Search for the cell housing the specified text and yield its (x, y) center coordinate. 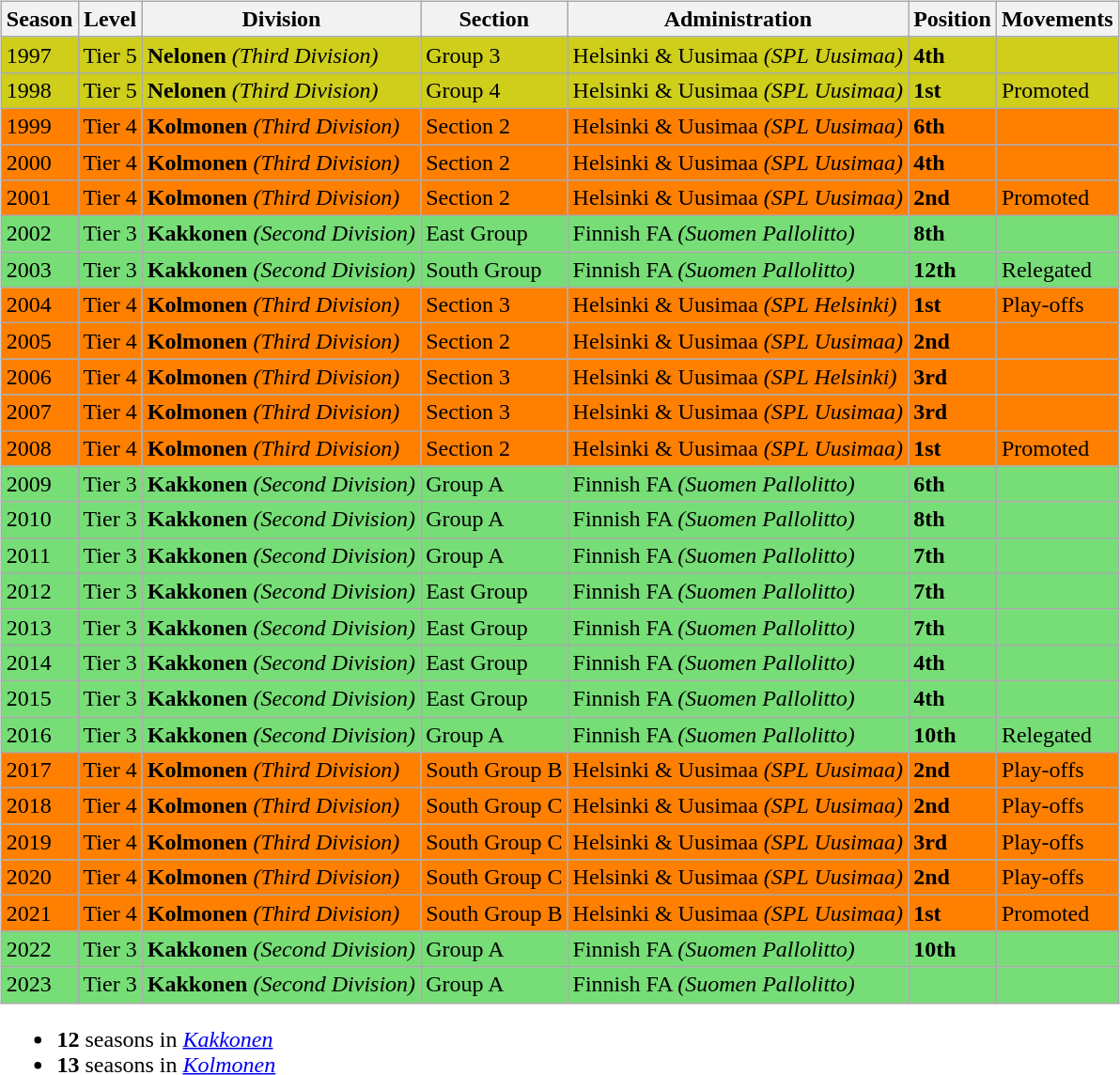
2002 (39, 234)
2004 (39, 305)
2007 (39, 413)
Group 4 (494, 90)
2009 (39, 484)
Group 3 (494, 55)
2010 (39, 520)
2011 (39, 555)
1999 (39, 126)
2006 (39, 377)
Position (953, 19)
2008 (39, 448)
2019 (39, 842)
12th (953, 270)
Division (281, 19)
South Group (494, 270)
1997 (39, 55)
2023 (39, 985)
2015 (39, 698)
2018 (39, 806)
2000 (39, 163)
Administration (739, 19)
Movements (1057, 19)
Season (39, 19)
Section (494, 19)
Level (110, 19)
2020 (39, 878)
2013 (39, 627)
2017 (39, 771)
2012 (39, 591)
2005 (39, 341)
2021 (39, 913)
2016 (39, 734)
2022 (39, 949)
2003 (39, 270)
2014 (39, 662)
1998 (39, 90)
2001 (39, 198)
